For the text-containing cell, return its midpoint in [X, Y] coordinate format. 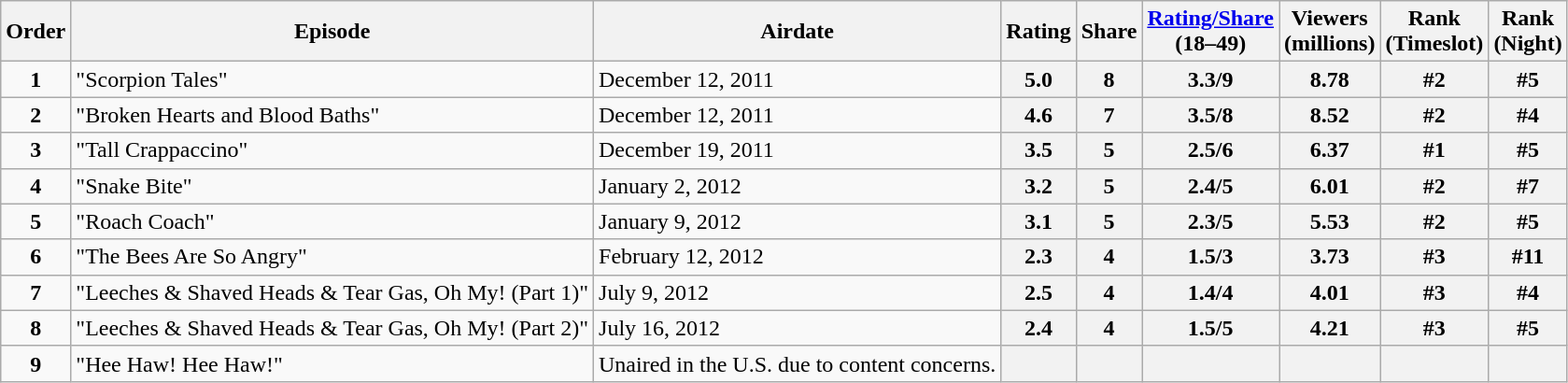
Rating/Share(18–49) [1210, 32]
"Roach Coach" [332, 221]
Unaired in the U.S. due to content concerns. [798, 363]
"Tall Crappaccino" [332, 150]
3.73 [1330, 257]
1.5/5 [1210, 328]
"Scorpion Tales" [332, 79]
1 [35, 79]
1.5/3 [1210, 257]
Share [1109, 32]
February 12, 2012 [798, 257]
2.5 [1038, 292]
3.1 [1038, 221]
6.01 [1330, 186]
"Leeches & Shaved Heads & Tear Gas, Oh My! (Part 1)" [332, 292]
"Hee Haw! Hee Haw!" [332, 363]
January 2, 2012 [798, 186]
4.6 [1038, 115]
6.37 [1330, 150]
6 [35, 257]
Rating [1038, 32]
"Leeches & Shaved Heads & Tear Gas, Oh My! (Part 2)" [332, 328]
2.3 [1038, 257]
July 9, 2012 [798, 292]
#1 [1434, 150]
5.0 [1038, 79]
January 9, 2012 [798, 221]
8.78 [1330, 79]
#11 [1528, 257]
3.3/9 [1210, 79]
4.21 [1330, 328]
#7 [1528, 186]
3.5 [1038, 150]
9 [35, 363]
July 16, 2012 [798, 328]
December 19, 2011 [798, 150]
2.5/6 [1210, 150]
2.4 [1038, 328]
2 [35, 115]
Viewers(millions) [1330, 32]
Rank(Timeslot) [1434, 32]
"Broken Hearts and Blood Baths" [332, 115]
5.53 [1330, 221]
Airdate [798, 32]
8.52 [1330, 115]
"The Bees Are So Angry" [332, 257]
Episode [332, 32]
4.01 [1330, 292]
2.4/5 [1210, 186]
3 [35, 150]
Rank(Night) [1528, 32]
3.2 [1038, 186]
2.3/5 [1210, 221]
3.5/8 [1210, 115]
Order [35, 32]
1.4/4 [1210, 292]
"Snake Bite" [332, 186]
